Extract the [X, Y] coordinate from the center of the cell holding the provided text.  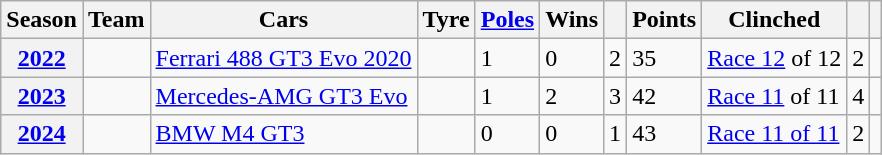
Race 12 of 12 [774, 58]
2024 [42, 134]
Tyre [446, 20]
Points [664, 20]
2023 [42, 96]
43 [664, 134]
35 [664, 58]
3 [616, 96]
Cars [284, 20]
42 [664, 96]
Ferrari 488 GT3 Evo 2020 [284, 58]
4 [858, 96]
Team [116, 20]
Wins [572, 20]
BMW M4 GT3 [284, 134]
2022 [42, 58]
Season [42, 20]
Poles [507, 20]
Mercedes-AMG GT3 Evo [284, 96]
Clinched [774, 20]
